For the text-containing cell, return its midpoint in [X, Y] coordinate format. 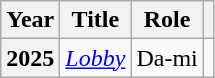
Da-mi [167, 58]
Lobby [96, 58]
Role [167, 20]
2025 [30, 58]
Year [30, 20]
Title [96, 20]
